For the text-containing cell, return its midpoint in [x, y] coordinate format. 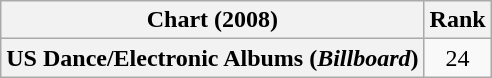
24 [458, 58]
Chart (2008) [212, 20]
US Dance/Electronic Albums (Billboard) [212, 58]
Rank [458, 20]
